Capture the cell that displays the provided text and extract its (x, y) central coordinate. 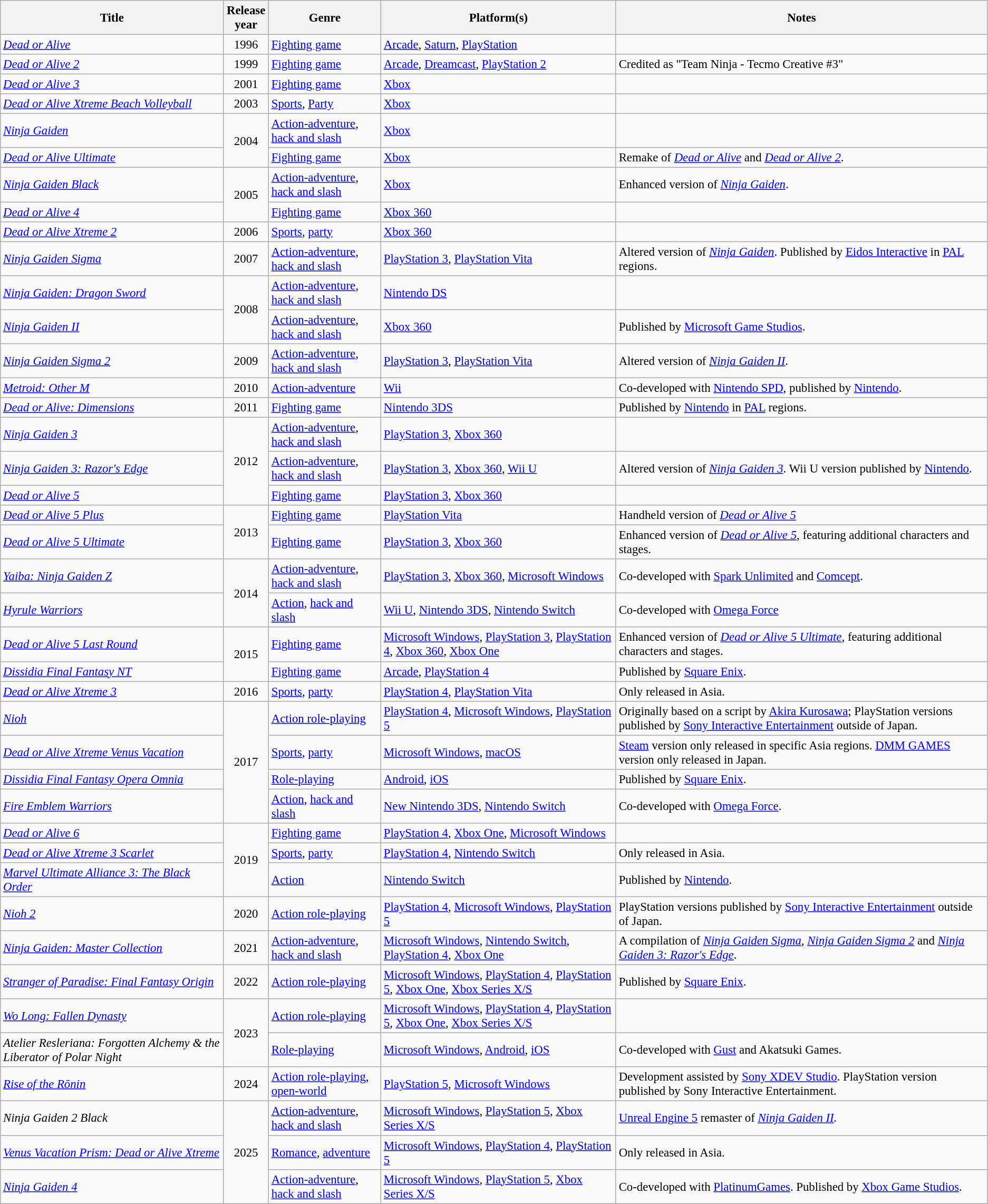
PlayStation 4, Xbox One, Microsoft Windows (499, 833)
Rise of the Rōnin (112, 1084)
2021 (246, 948)
Credited as "Team Ninja - Tecmo Creative #3" (801, 64)
Wo Long: Fallen Dynasty (112, 1016)
Dead or Alive Xtreme Venus Vacation (112, 752)
Ninja Gaiden 3: Razor's Edge (112, 468)
PlayStation versions published by Sony Interactive Entertainment outside of Japan. (801, 914)
Altered version of Ninja Gaiden 3. Wii U version published by Nintendo. (801, 468)
2012 (246, 461)
Enhanced version of Dead or Alive 5 Ultimate, featuring additional characters and stages. (801, 644)
2013 (246, 532)
2007 (246, 258)
Dead or Alive 3 (112, 84)
2019 (246, 860)
Arcade, Dreamcast, PlayStation 2 (499, 64)
Title (112, 18)
1999 (246, 64)
New Nintendo 3DS, Nintendo Switch (499, 806)
Co-developed with Omega Force (801, 611)
Co-developed with PlatinumGames. Published by Xbox Game Studios. (801, 1187)
Arcade, Saturn, PlayStation (499, 45)
Dead or Alive Xtreme 3 Scarlet (112, 853)
Dead or Alive 5 (112, 496)
Published by Nintendo in PAL regions. (801, 408)
Co-developed with Gust and Akatsuki Games. (801, 1051)
PlayStation Vita (499, 515)
2001 (246, 84)
Co-developed with Spark Unlimited and Comcept. (801, 576)
Dead or Alive Xtreme 2 (112, 232)
Nioh 2 (112, 914)
Yaiba: Ninja Gaiden Z (112, 576)
2008 (246, 309)
Ninja Gaiden 4 (112, 1187)
Nioh (112, 718)
Venus Vacation Prism: Dead or Alive Xtreme (112, 1153)
Hyrule Warriors (112, 611)
Genre (325, 18)
Unreal Engine 5 remaster of Ninja Gaiden II. (801, 1118)
2014 (246, 593)
Ninja Gaiden 3 (112, 435)
Metroid: Other M (112, 388)
2023 (246, 1033)
2003 (246, 104)
2017 (246, 762)
Enhanced version of Ninja Gaiden. (801, 185)
Ninja Gaiden II (112, 327)
Action role-playing, open-world (325, 1084)
PlayStation 5, Microsoft Windows (499, 1084)
2006 (246, 232)
PlayStation 4, Nintendo Switch (499, 853)
Sports, Party (325, 104)
Development assisted by Sony XDEV Studio. PlayStation version published by Sony Interactive Entertainment. (801, 1084)
Remake of Dead or Alive and Dead or Alive 2. (801, 158)
Dissidia Final Fantasy NT (112, 671)
Atelier Resleriana: Forgotten Alchemy & the Liberator of Polar Night (112, 1051)
Dead or Alive: Dimensions (112, 408)
2010 (246, 388)
Action-adventure (325, 388)
Ninja Gaiden Sigma 2 (112, 361)
Microsoft Windows, Nintendo Switch, PlayStation 4, Xbox One (499, 948)
Stranger of Paradise: Final Fantasy Origin (112, 982)
Fire Emblem Warriors (112, 806)
2022 (246, 982)
Co-developed with Omega Force. (801, 806)
Published by Nintendo. (801, 880)
A compilation of Ninja Gaiden Sigma, Ninja Gaiden Sigma 2 and Ninja Gaiden 3: Razor's Edge. (801, 948)
2009 (246, 361)
Nintendo Switch (499, 880)
2024 (246, 1084)
Dead or Alive 4 (112, 212)
Dead or Alive (112, 45)
1996 (246, 45)
2025 (246, 1152)
Ninja Gaiden Sigma (112, 258)
Ninja Gaiden: Master Collection (112, 948)
Microsoft Windows, macOS (499, 752)
Co-developed with Nintendo SPD, published by Nintendo. (801, 388)
Microsoft Windows, PlayStation 4, PlayStation 5 (499, 1153)
Microsoft Windows, Android, iOS (499, 1051)
Marvel Ultimate Alliance 3: The Black Order (112, 880)
PlayStation 4, PlayStation Vita (499, 691)
Dead or Alive 5 Ultimate (112, 542)
Dead or Alive Xtreme Beach Volleyball (112, 104)
Wii U, Nintendo 3DS, Nintendo Switch (499, 611)
PlayStation 3, Xbox 360, Wii U (499, 468)
Android, iOS (499, 779)
Dead or Alive 5 Plus (112, 515)
2011 (246, 408)
Handheld version of Dead or Alive 5 (801, 515)
Steam version only released in specific Asia regions. DMM GAMES version only released in Japan. (801, 752)
Arcade, PlayStation 4 (499, 671)
PlayStation 3, Xbox 360, Microsoft Windows (499, 576)
Notes (801, 18)
Release year (246, 18)
Dead or Alive 5 Last Round (112, 644)
Originally based on a script by Akira Kurosawa; PlayStation versions published by Sony Interactive Entertainment outside of Japan. (801, 718)
Romance, adventure (325, 1153)
Dead or Alive 6 (112, 833)
2005 (246, 195)
Published by Microsoft Game Studios. (801, 327)
2004 (246, 141)
Dead or Alive Ultimate (112, 158)
Dissidia Final Fantasy Opera Omnia (112, 779)
Ninja Gaiden Black (112, 185)
Platform(s) (499, 18)
Microsoft Windows, PlayStation 3, PlayStation 4, Xbox 360, Xbox One (499, 644)
2020 (246, 914)
2015 (246, 654)
Ninja Gaiden 2 Black (112, 1118)
2016 (246, 691)
Ninja Gaiden (112, 131)
Nintendo DS (499, 292)
Action (325, 880)
Dead or Alive 2 (112, 64)
Ninja Gaiden: Dragon Sword (112, 292)
Wii (499, 388)
Dead or Alive Xtreme 3 (112, 691)
Altered version of Ninja Gaiden II. (801, 361)
Nintendo 3DS (499, 408)
Altered version of Ninja Gaiden. Published by Eidos Interactive in PAL regions. (801, 258)
Enhanced version of Dead or Alive 5, featuring additional characters and stages. (801, 542)
